Locate the cell with the specified text and output its [X, Y] center coordinate. 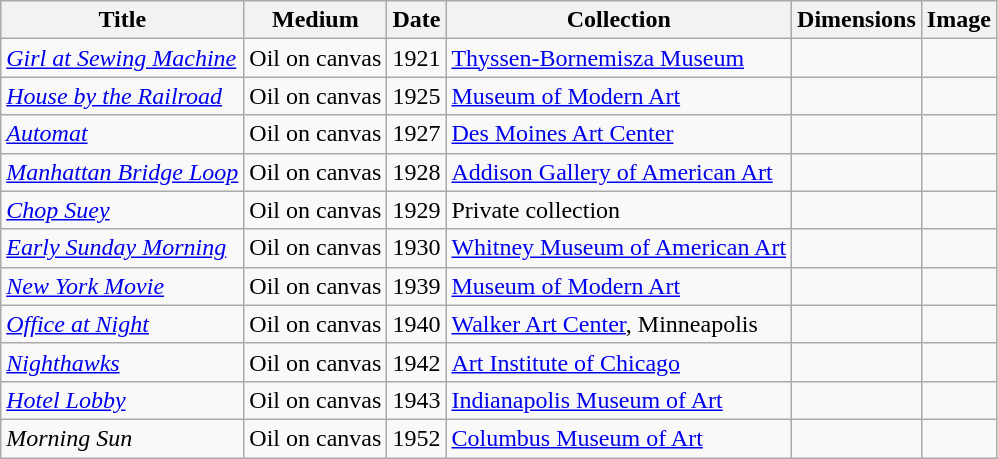
Whitney Museum of American Art [619, 248]
Private collection [619, 210]
Indianapolis Museum of Art [619, 400]
1952 [416, 438]
Chop Suey [122, 210]
Nighthawks [122, 362]
Medium [316, 20]
Art Institute of Chicago [619, 362]
Manhattan Bridge Loop [122, 172]
1921 [416, 58]
1929 [416, 210]
Early Sunday Morning [122, 248]
Walker Art Center, Minneapolis [619, 324]
Columbus Museum of Art [619, 438]
Addison Gallery of American Art [619, 172]
Des Moines Art Center [619, 134]
Morning Sun [122, 438]
1940 [416, 324]
1928 [416, 172]
1925 [416, 96]
Date [416, 20]
1930 [416, 248]
Thyssen-Bornemisza Museum [619, 58]
1927 [416, 134]
Girl at Sewing Machine [122, 58]
New York Movie [122, 286]
Hotel Lobby [122, 400]
1943 [416, 400]
Office at Night [122, 324]
Collection [619, 20]
Image [958, 20]
House by the Railroad [122, 96]
1939 [416, 286]
1942 [416, 362]
Dimensions [857, 20]
Title [122, 20]
Automat [122, 134]
